Return the [X, Y] coordinate for the center point of the cell that contains the specified text.  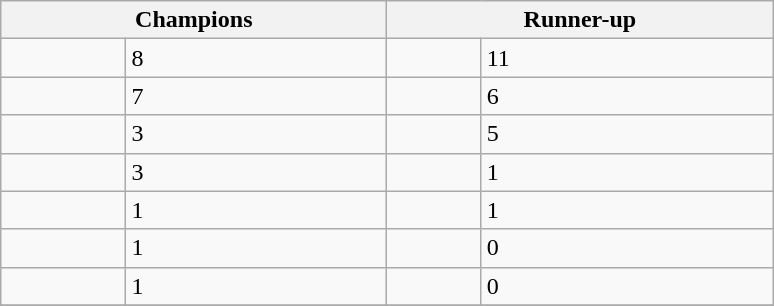
6 [627, 96]
5 [627, 134]
Runner-up [580, 20]
Champions [194, 20]
7 [256, 96]
11 [627, 58]
8 [256, 58]
